Determine the [x, y] coordinate at the center of the cell enclosing the given text.  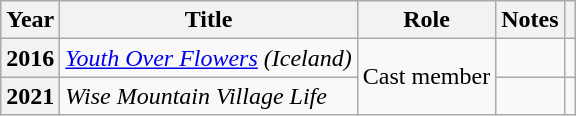
Wise Mountain Village Life [208, 96]
Notes [530, 20]
Title [208, 20]
2021 [30, 96]
2016 [30, 58]
Cast member [426, 77]
Year [30, 20]
Role [426, 20]
Youth Over Flowers (Iceland) [208, 58]
